Determine the [x, y] coordinate at the center of the cell enclosing the given text.  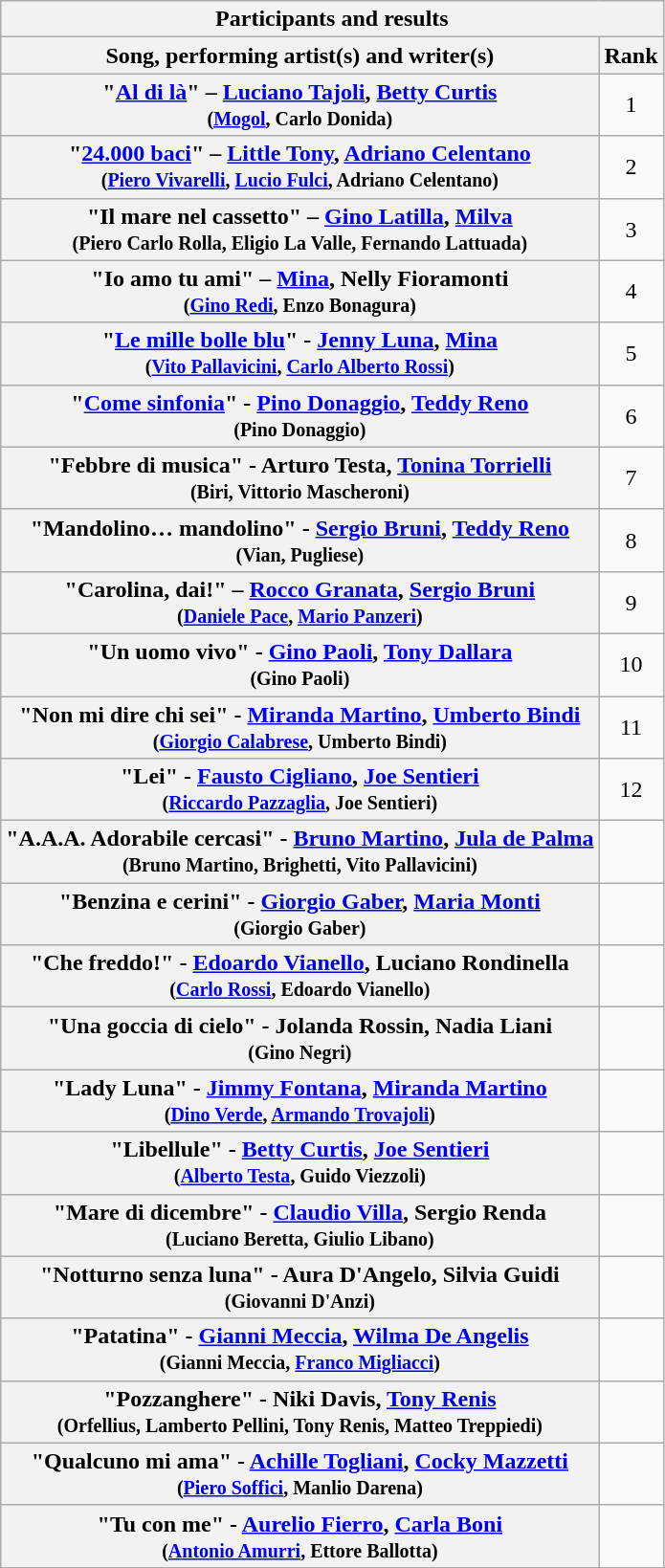
"Un uomo vivo" - Gino Paoli, Tony Dallara (Gino Paoli) [300, 664]
5 [632, 354]
"Mandolino… mandolino" - Sergio Bruni, Teddy Reno (Vian, Pugliese) [300, 540]
"Mare di dicembre" - Claudio Villa, Sergio Renda (Luciano Beretta, Giulio Libano) [300, 1225]
1 [632, 105]
"Notturno senza luna" - Aura D'Angelo, Silvia Guidi (Giovanni D'Anzi) [300, 1288]
"Come sinfonia" - Pino Donaggio, Teddy Reno (Pino Donaggio) [300, 415]
Participants and results [332, 19]
"Al di là" – Luciano Tajoli, Betty Curtis (Mogol, Carlo Donida) [300, 105]
"Qualcuno mi ama" - Achille Togliani, Cocky Mazzetti (Piero Soffici, Manlio Darena) [300, 1473]
"Le mille bolle blu" - Jenny Luna, Mina (Vito Pallavicini, Carlo Alberto Rossi) [300, 354]
11 [632, 727]
8 [632, 540]
2 [632, 166]
6 [632, 415]
"Libellule" - Betty Curtis, Joe Sentieri (Alberto Testa, Guido Viezzoli) [300, 1163]
"Benzina e cerini" - Giorgio Gaber, Maria Monti (Giorgio Gaber) [300, 915]
Song, performing artist(s) and writer(s) [300, 55]
"Lei" - Fausto Cigliano, Joe Sentieri (Riccardo Pazzaglia, Joe Sentieri) [300, 790]
"Pozzanghere" - Niki Davis, Tony Renis (Orfellius, Lamberto Pellini, Tony Renis, Matteo Treppiedi) [300, 1412]
"Febbre di musica" - Arturo Testa, Tonina Torrielli (Biri, Vittorio Mascheroni) [300, 478]
"Tu con me" - Aurelio Fierro, Carla Boni (Antonio Amurri, Ettore Ballotta) [300, 1536]
"Che freddo!" - Edoardo Vianello, Luciano Rondinella (Carlo Rossi, Edoardo Vianello) [300, 976]
"Patatina" - Gianni Meccia, Wilma De Angelis (Gianni Meccia, Franco Migliacci) [300, 1349]
Rank [632, 55]
"Carolina, dai!" – Rocco Granata, Sergio Bruni (Daniele Pace, Mario Panzeri) [300, 603]
4 [632, 291]
"Il mare nel cassetto" – Gino Latilla, Milva (Piero Carlo Rolla, Eligio La Valle, Fernando Lattuada) [300, 230]
12 [632, 790]
"A.A.A. Adorabile cercasi" - Bruno Martino, Jula de Palma (Bruno Martino, Brighetti, Vito Pallavicini) [300, 851]
9 [632, 603]
7 [632, 478]
"Una goccia di cielo" - Jolanda Rossin, Nadia Liani (Gino Negri) [300, 1039]
3 [632, 230]
"24.000 baci" – Little Tony, Adriano Celentano (Piero Vivarelli, Lucio Fulci, Adriano Celentano) [300, 166]
"Non mi dire chi sei" - Miranda Martino, Umberto Bindi (Giorgio Calabrese, Umberto Bindi) [300, 727]
10 [632, 664]
"Lady Luna" - Jimmy Fontana, Miranda Martino (Dino Verde, Armando Trovajoli) [300, 1100]
"Io amo tu ami" – Mina, Nelly Fioramonti (Gino Redi, Enzo Bonagura) [300, 291]
